Return [x, y] of the center of cell containing provided text 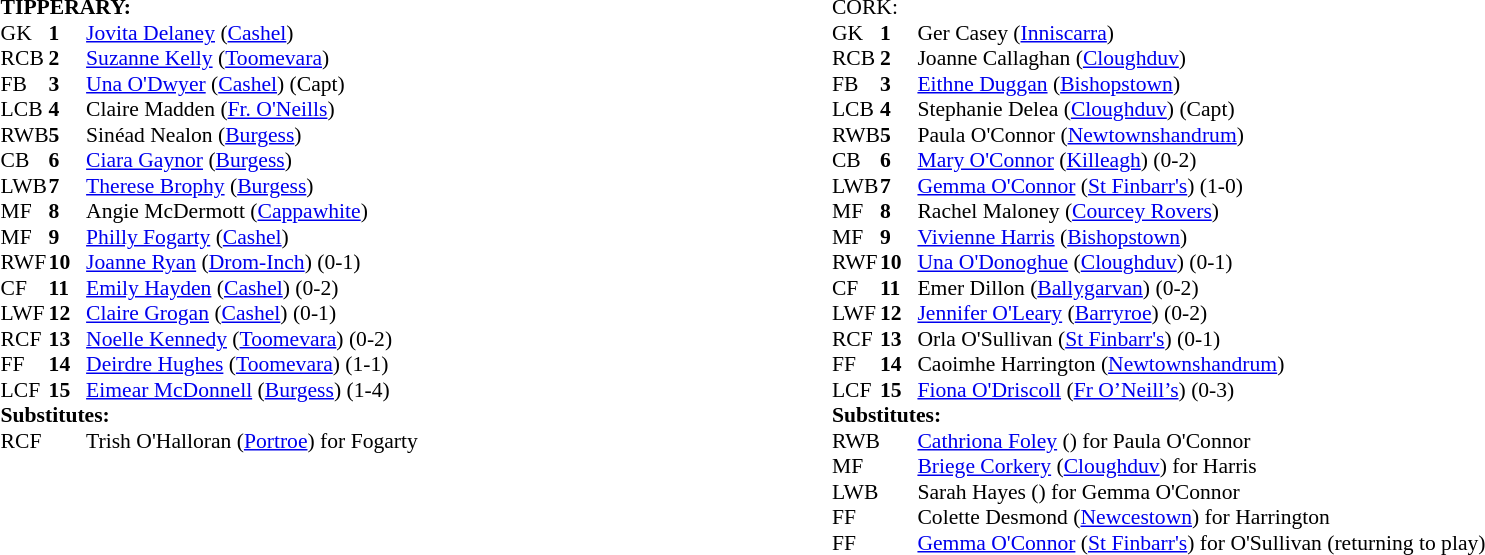
Joanne Ryan (Drom-Inch) (0-1) [252, 263]
Una O'Donoghue (Cloughduv) (0-1) [1201, 263]
Ger Casey (Inniscarra) [1201, 33]
Paula O'Connor (Newtownshandrum) [1201, 135]
Deirdre Hughes (Toomevara) (1-1) [252, 365]
Eimear McDonnell (Burgess) (1-4) [252, 390]
Colette Desmond (Newcestown) for Harrington [1201, 517]
Caoimhe Harrington (Newtownshandrum) [1201, 365]
Stephanie Delea (Cloughduv) (Capt) [1201, 109]
Joanne Callaghan (Cloughduv) [1201, 59]
Emily Hayden (Cashel) (0-2) [252, 288]
Angie McDermott (Cappawhite) [252, 211]
Therese Brophy (Burgess) [252, 186]
Jovita Delaney (Cashel) [252, 33]
Trish O'Halloran (Portroe) for Fogarty [252, 441]
Claire Madden (Fr. O'Neills) [252, 109]
Mary O'Connor (Killeagh) (0-2) [1201, 161]
Vivienne Harris (Bishopstown) [1201, 237]
Philly Fogarty (Cashel) [252, 237]
Gemma O'Connor (St Finbarr's) (1-0) [1201, 186]
Sarah Hayes () for Gemma O'Connor [1201, 492]
Claire Grogan (Cashel) (0-1) [252, 313]
Ciara Gaynor (Burgess) [252, 161]
Cathriona Foley () for Paula O'Connor [1201, 441]
Una O'Dwyer (Cashel) (Capt) [252, 84]
Sinéad Nealon (Burgess) [252, 135]
Eithne Duggan (Bishopstown) [1201, 84]
Jennifer O'Leary (Barryroe) (0-2) [1201, 313]
Rachel Maloney (Courcey Rovers) [1201, 211]
Suzanne Kelly (Toomevara) [252, 59]
Substitutes: [210, 415]
Fiona O'Driscoll (Fr O’Neill’s) (0-3) [1201, 390]
Noelle Kennedy (Toomevara) (0-2) [252, 339]
Briege Corkery (Cloughduv) for Harris [1201, 467]
Orla O'Sullivan (St Finbarr's) (0-1) [1201, 339]
Emer Dillon (Ballygarvan) (0-2) [1201, 288]
